Return (X, Y) of the center of cell containing provided text 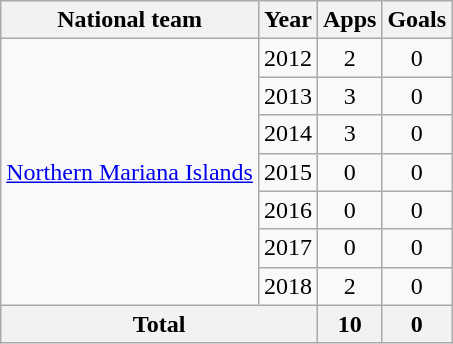
Year (288, 20)
2014 (288, 134)
2015 (288, 172)
2018 (288, 286)
10 (349, 324)
2016 (288, 210)
Goals (417, 20)
National team (130, 20)
2017 (288, 248)
Total (160, 324)
Apps (349, 20)
Northern Mariana Islands (130, 172)
2013 (288, 96)
2012 (288, 58)
